Detect which cell encompasses the target text, then output its (x, y) center coordinate. 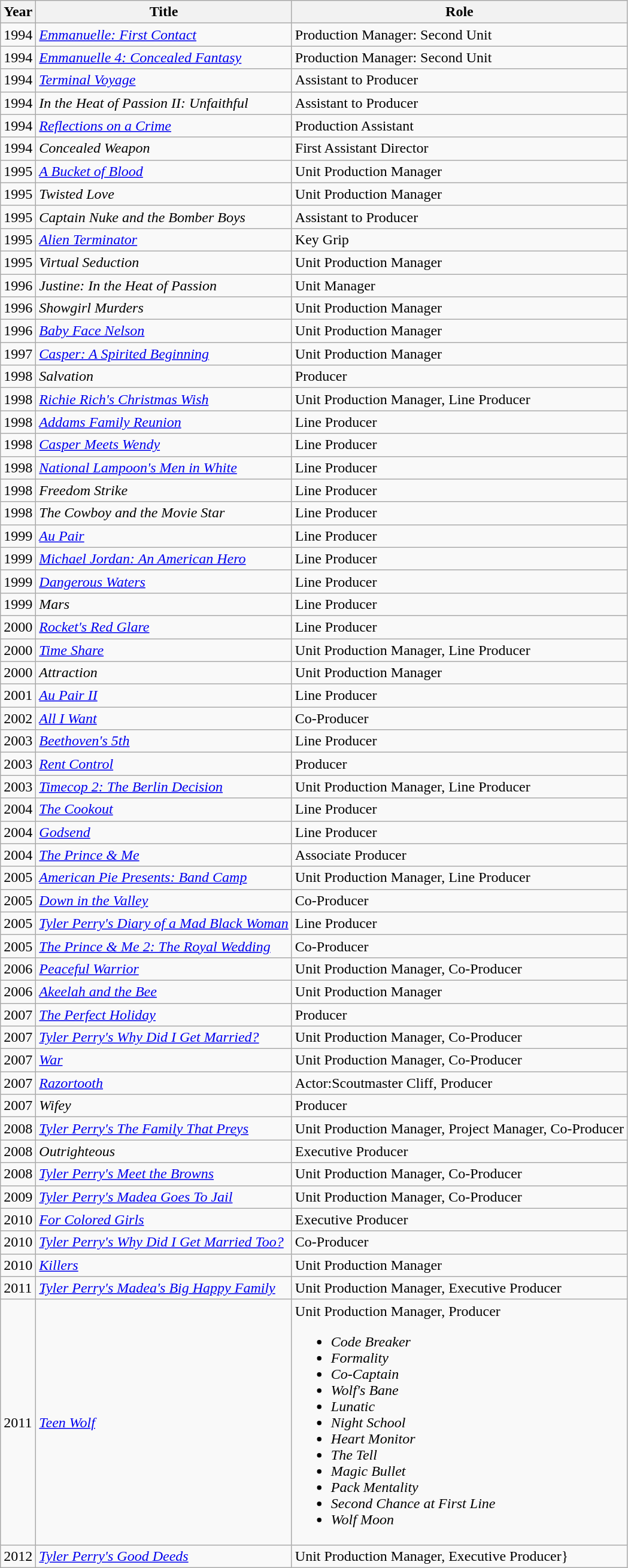
Richie Rich's Christmas Wish (164, 399)
Actor:Scoutmaster Cliff, Producer (459, 1083)
Salvation (164, 377)
Terminal Voyage (164, 80)
Tyler Perry's Why Did I Get Married? (164, 1038)
2001 (18, 696)
Peaceful Warrior (164, 969)
Baby Face Nelson (164, 331)
Production Assistant (459, 126)
Justine: In the Heat of Passion (164, 286)
Wifey (164, 1106)
Rocket's Red Glare (164, 627)
2009 (18, 1197)
Akeelah and the Bee (164, 991)
Mars (164, 604)
Unit Manager (459, 286)
Emmanuelle 4: Concealed Fantasy (164, 57)
Attraction (164, 673)
Unit Production Manager, Project Manager, Co-Producer (459, 1129)
Au Pair (164, 536)
1997 (18, 354)
2012 (18, 1556)
Addams Family Reunion (164, 422)
Godsend (164, 832)
Tyler Perry's Diary of a Mad Black Woman (164, 923)
War (164, 1060)
American Pie Presents: Band Camp (164, 878)
National Lampoon's Men in White (164, 468)
Tyler Perry's Madea's Big Happy Family (164, 1288)
Associate Producer (459, 855)
Tyler Perry's Madea Goes To Jail (164, 1197)
The Prince & Me 2: The Royal Wedding (164, 946)
Concealed Weapon (164, 148)
Freedom Strike (164, 490)
All I Want (164, 718)
A Bucket of Blood (164, 171)
Killers (164, 1265)
Twisted Love (164, 194)
Tyler Perry's Good Deeds (164, 1556)
For Colored Girls (164, 1220)
Virtual Seduction (164, 262)
Key Grip (459, 239)
Captain Nuke and the Bomber Boys (164, 217)
Outrighteous (164, 1151)
Down in the Valley (164, 900)
Michael Jordan: An American Hero (164, 559)
First Assistant Director (459, 148)
Time Share (164, 650)
Year (18, 12)
Title (164, 12)
Unit Production Manager, Executive Producer (459, 1288)
Razortooth (164, 1083)
Tyler Perry's Why Did I Get Married Too? (164, 1242)
Unit Production Manager, Executive Producer} (459, 1556)
Beethoven's 5th (164, 741)
Teen Wolf (164, 1422)
Alien Terminator (164, 239)
The Perfect Holiday (164, 1015)
Tyler Perry's Meet the Browns (164, 1174)
Casper Meets Wendy (164, 445)
Timecop 2: The Berlin Decision (164, 787)
Reflections on a Crime (164, 126)
The Cowboy and the Movie Star (164, 513)
2002 (18, 718)
In the Heat of Passion II: Unfaithful (164, 103)
Role (459, 12)
The Cookout (164, 809)
Dangerous Waters (164, 581)
Showgirl Murders (164, 308)
Emmanuelle: First Contact (164, 35)
The Prince & Me (164, 855)
Rent Control (164, 764)
Casper: A Spirited Beginning (164, 354)
Tyler Perry's The Family That Preys (164, 1129)
Au Pair II (164, 696)
